For the text-containing cell, return its midpoint in [X, Y] coordinate format. 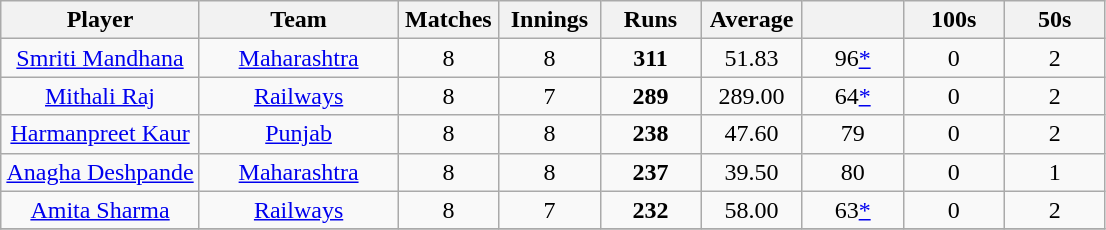
96* [852, 58]
1 [1054, 172]
289.00 [752, 96]
Smriti Mandhana [100, 58]
Punjab [298, 134]
64* [852, 96]
63* [852, 210]
Runs [650, 20]
58.00 [752, 210]
232 [650, 210]
Matches [448, 20]
79 [852, 134]
Harmanpreet Kaur [100, 134]
Amita Sharma [100, 210]
238 [650, 134]
Mithali Raj [100, 96]
289 [650, 96]
80 [852, 172]
Average [752, 20]
47.60 [752, 134]
39.50 [752, 172]
50s [1054, 20]
100s [954, 20]
Player [100, 20]
311 [650, 58]
237 [650, 172]
51.83 [752, 58]
Innings [550, 20]
Team [298, 20]
Anagha Deshpande [100, 172]
